For the text-containing cell, return its midpoint in [x, y] coordinate format. 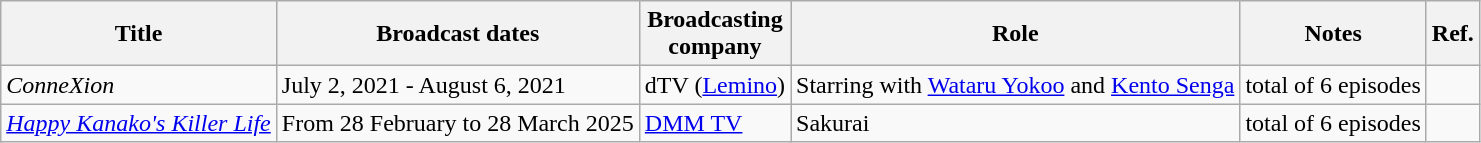
Sakurai [1016, 123]
Title [139, 34]
July 2, 2021 - August 6, 2021 [458, 85]
DMM TV [714, 123]
Broadcastingcompany [714, 34]
Broadcast dates [458, 34]
Happy Kanako's Killer Life [139, 123]
Role [1016, 34]
Notes [1333, 34]
ConneXion [139, 85]
From 28 February to 28 March 2025 [458, 123]
dTV (Lemino) [714, 85]
Ref. [1452, 34]
Starring with Wataru Yokoo and Kento Senga [1016, 85]
